Return (X, Y) of the center of cell containing provided text 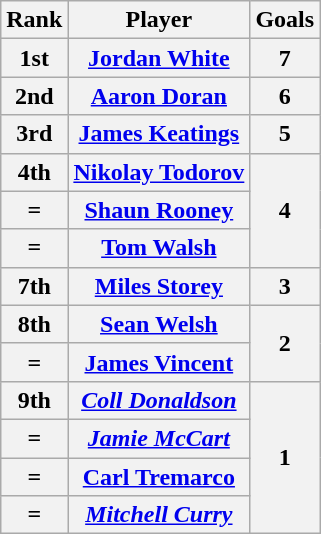
Sean Welsh (159, 324)
Mitchell Curry (159, 515)
4 (285, 210)
7 (285, 58)
5 (285, 134)
James Keatings (159, 134)
Tom Walsh (159, 248)
2 (285, 343)
6 (285, 96)
James Vincent (159, 362)
3rd (34, 134)
4th (34, 172)
1st (34, 58)
Shaun Rooney (159, 210)
Nikolay Todorov (159, 172)
Coll Donaldson (159, 400)
8th (34, 324)
Player (159, 20)
Aaron Doran (159, 96)
9th (34, 400)
1 (285, 457)
Carl Tremarco (159, 477)
2nd (34, 96)
Jamie McCart (159, 438)
Goals (285, 20)
3 (285, 286)
7th (34, 286)
Jordan White (159, 58)
Miles Storey (159, 286)
Rank (34, 20)
